Capture the cell that displays the provided text and extract its (X, Y) central coordinate. 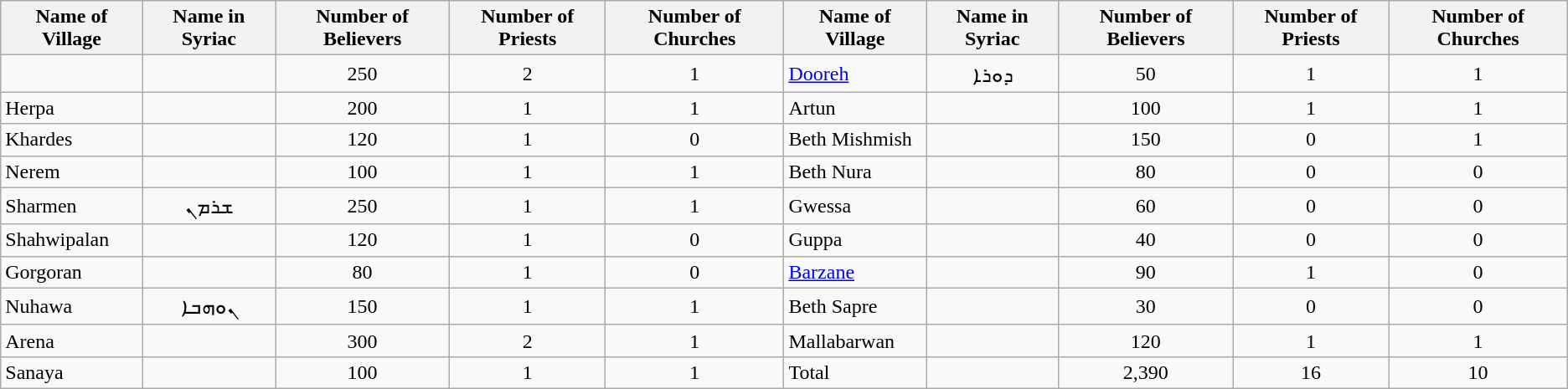
Artun (855, 108)
Beth Nura (855, 171)
200 (362, 108)
Dooreh (855, 74)
30 (1146, 306)
50 (1146, 74)
90 (1146, 272)
10 (1478, 372)
Nuhawa (72, 306)
60 (1146, 206)
ܢܘܗܒܐ (209, 306)
2,390 (1146, 372)
300 (362, 340)
Nerem (72, 171)
ܫܪܡܢ (209, 206)
Beth Sapre (855, 306)
Shahwipalan (72, 240)
Herpa (72, 108)
Barzane (855, 272)
Mallabarwan (855, 340)
Total (855, 372)
Gwessa (855, 206)
16 (1311, 372)
Arena (72, 340)
ܕܘܪܐ (993, 74)
Gorgoran (72, 272)
Beth Mishmish (855, 140)
40 (1146, 240)
Guppa (855, 240)
Sharmen (72, 206)
Sanaya (72, 372)
Khardes (72, 140)
